Identify which cell holds the provided text, then report its (x, y) central coordinate. 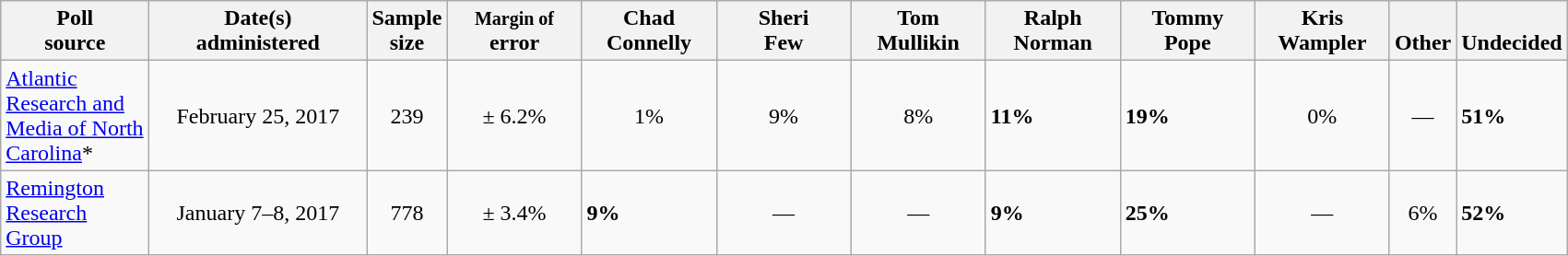
51% (1512, 116)
11% (1053, 116)
Samplesize (407, 31)
Date(s)administered (258, 31)
± 3.4% (514, 213)
25% (1187, 213)
February 25, 2017 (258, 116)
TommyPope (1187, 31)
52% (1512, 213)
SheriFew (784, 31)
KrisWampler (1322, 31)
Pollsource (76, 31)
ChadConnelly (649, 31)
January 7–8, 2017 (258, 213)
778 (407, 213)
19% (1187, 116)
6% (1422, 213)
TomMullikin (918, 31)
± 6.2% (514, 116)
239 (407, 116)
0% (1322, 116)
Undecided (1512, 31)
1% (649, 116)
Other (1422, 31)
Margin oferror (514, 31)
RalphNorman (1053, 31)
8% (918, 116)
Remington Research Group (76, 213)
Atlantic Research and Media of North Carolina* (76, 116)
